Find where the given text appears and provide that cell's center as [x, y] coordinate. 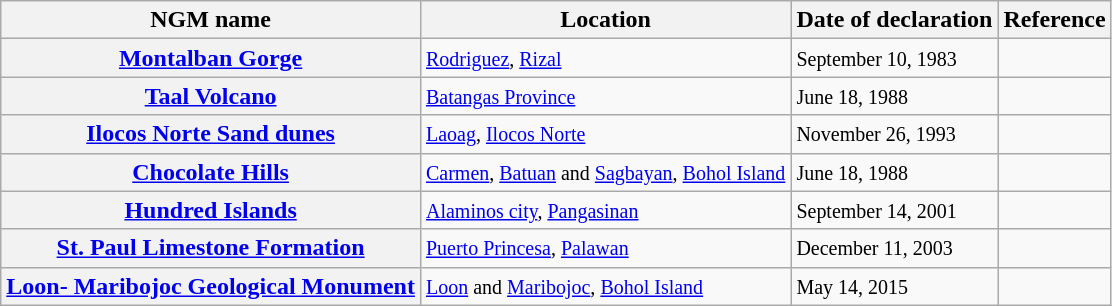
Reference [1054, 20]
Laoag, Ilocos Norte [605, 134]
September 14, 2001 [894, 210]
November 26, 1993 [894, 134]
September 10, 1983 [894, 58]
Batangas Province [605, 96]
May 14, 2015 [894, 286]
Loon and Maribojoc, Bohol Island [605, 286]
Taal Volcano [211, 96]
Ilocos Norte Sand dunes [211, 134]
Montalban Gorge [211, 58]
Loon- Maribojoc Geological Monument [211, 286]
Hundred Islands [211, 210]
St. Paul Limestone Formation [211, 248]
Carmen, Batuan and Sagbayan, Bohol Island [605, 172]
Alaminos city, Pangasinan [605, 210]
Chocolate Hills [211, 172]
December 11, 2003 [894, 248]
Date of declaration [894, 20]
NGM name [211, 20]
Puerto Princesa, Palawan [605, 248]
Rodriguez, Rizal [605, 58]
Location [605, 20]
